Scan for the cell matching the given text and deliver its [x, y] coordinate at center. 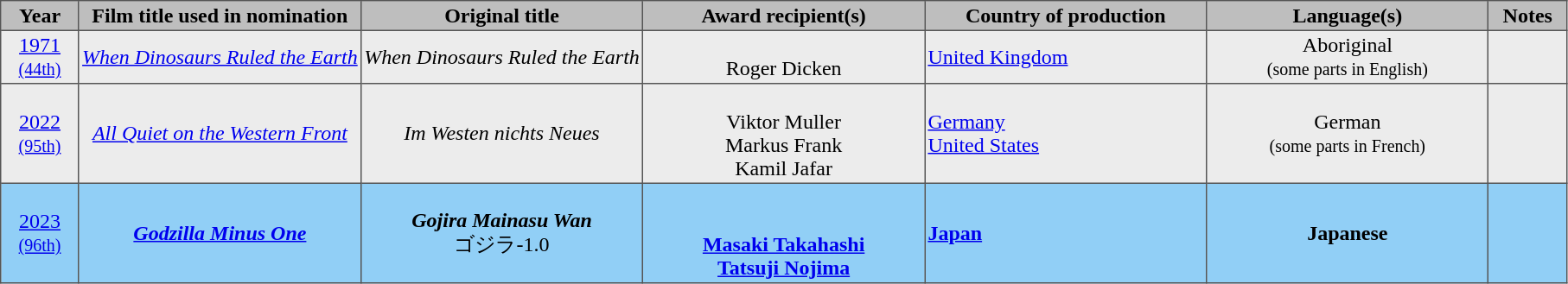
German (some parts in French) [1348, 134]
Year [40, 16]
1971(44th) [40, 57]
Germany United States [1066, 134]
Gojira Mainasu Wanゴジラ-1.0 [501, 233]
All Quiet on the Western Front [220, 134]
Japanese [1348, 233]
Language(s) [1348, 16]
Original title [501, 16]
2023(96th) [40, 233]
Aboriginal(some parts in English) [1348, 57]
Viktor MullerMarkus FrankKamil Jafar [784, 134]
Country of production [1066, 16]
Roger Dicken [784, 57]
Japan [1066, 233]
Masaki TakahashiTatsuji Nojima [784, 233]
Notes [1528, 16]
Im Westen nichts Neues [501, 134]
Award recipient(s) [784, 16]
United Kingdom [1066, 57]
2022(95th) [40, 134]
Film title used in nomination [220, 16]
Godzilla Minus One [220, 233]
